Extract the [x, y] coordinate from the center of the cell holding the provided text.  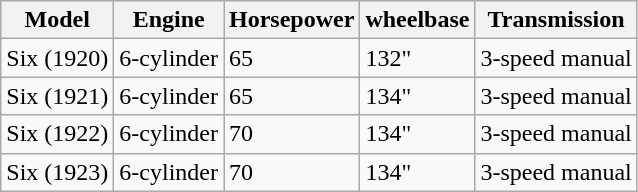
Model [58, 20]
Six (1920) [58, 58]
Horsepower [292, 20]
Six (1922) [58, 134]
Engine [169, 20]
132" [418, 58]
Six (1923) [58, 172]
Transmission [556, 20]
wheelbase [418, 20]
Six (1921) [58, 96]
